Return the [x, y] coordinate for the center point of the cell that contains the specified text.  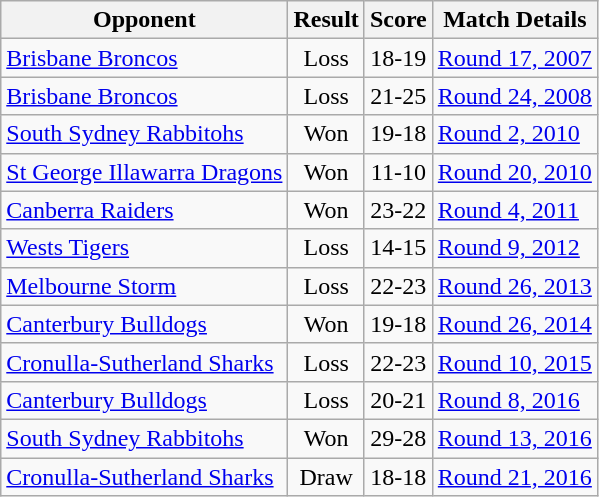
21-25 [398, 96]
Result [326, 20]
Round 17, 2007 [514, 58]
Melbourne Storm [144, 286]
Round 10, 2015 [514, 362]
14-15 [398, 248]
Round 26, 2013 [514, 286]
20-21 [398, 400]
18-19 [398, 58]
Score [398, 20]
Round 24, 2008 [514, 96]
Round 21, 2016 [514, 477]
St George Illawarra Dragons [144, 172]
Round 4, 2011 [514, 210]
23-22 [398, 210]
Round 8, 2016 [514, 400]
Draw [326, 477]
Round 2, 2010 [514, 134]
Round 9, 2012 [514, 248]
29-28 [398, 438]
Round 13, 2016 [514, 438]
Round 26, 2014 [514, 324]
Round 20, 2010 [514, 172]
Wests Tigers [144, 248]
18-18 [398, 477]
Match Details [514, 20]
11-10 [398, 172]
Canberra Raiders [144, 210]
Opponent [144, 20]
